Locate the cell with the specified text and output its [X, Y] center coordinate. 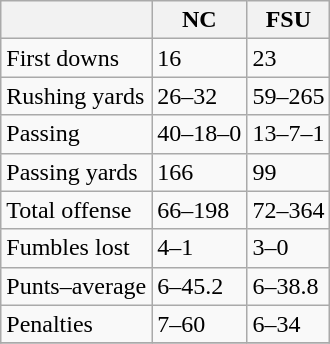
Punts–average [76, 286]
4–1 [200, 248]
First downs [76, 58]
72–364 [288, 210]
6–34 [288, 324]
59–265 [288, 96]
6–38.8 [288, 286]
3–0 [288, 248]
Total offense [76, 210]
Penalties [76, 324]
40–18–0 [200, 134]
FSU [288, 20]
66–198 [200, 210]
Passing [76, 134]
99 [288, 172]
Passing yards [76, 172]
26–32 [200, 96]
166 [200, 172]
Rushing yards [76, 96]
Fumbles lost [76, 248]
16 [200, 58]
23 [288, 58]
7–60 [200, 324]
6–45.2 [200, 286]
NC [200, 20]
13–7–1 [288, 134]
